Provide the (x, y) coordinate of the cell's center where the given text is located.  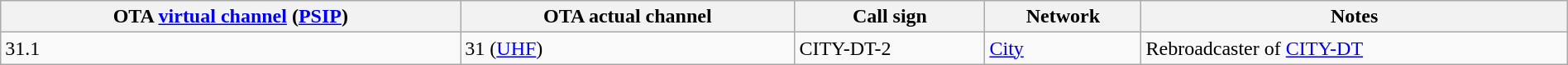
Rebroadcaster of CITY-DT (1355, 48)
31 (UHF) (628, 48)
31.1 (231, 48)
Network (1064, 17)
City (1064, 48)
Call sign (890, 17)
OTA virtual channel (PSIP) (231, 17)
OTA actual channel (628, 17)
Notes (1355, 17)
CITY-DT-2 (890, 48)
